Identify which cell holds the provided text, then report its [x, y] central coordinate. 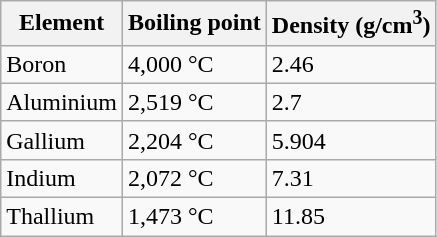
Density (g/cm3) [351, 24]
2.7 [351, 102]
7.31 [351, 178]
Aluminium [62, 102]
Gallium [62, 140]
2.46 [351, 64]
Element [62, 24]
2,072 °C [194, 178]
Thallium [62, 217]
2,204 °C [194, 140]
Boiling point [194, 24]
5.904 [351, 140]
2,519 °C [194, 102]
11.85 [351, 217]
Boron [62, 64]
4,000 °C [194, 64]
1,473 °C [194, 217]
Indium [62, 178]
